From the cell containing the given text, extract its center point as (X, Y) coordinate. 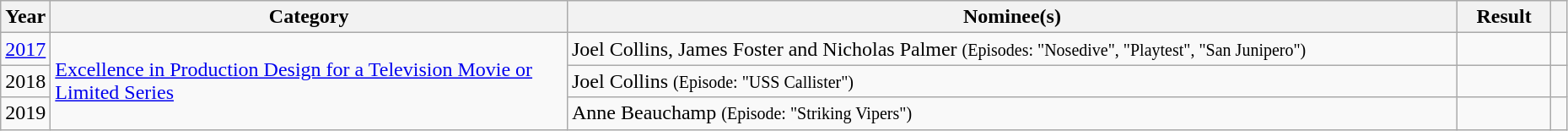
Excellence in Production Design for a Television Movie or Limited Series (309, 81)
Nominee(s) (1012, 17)
Year (25, 17)
Joel Collins, James Foster and Nicholas Palmer (Episodes: "Nosedive", "Playtest", "San Junipero") (1012, 49)
Category (309, 17)
Result (1503, 17)
2018 (25, 81)
Anne Beauchamp (Episode: "Striking Vipers") (1012, 113)
2017 (25, 49)
Joel Collins (Episode: "USS Callister") (1012, 81)
2019 (25, 113)
